Output the (X, Y) coordinate of the center of the cell containing the given text.  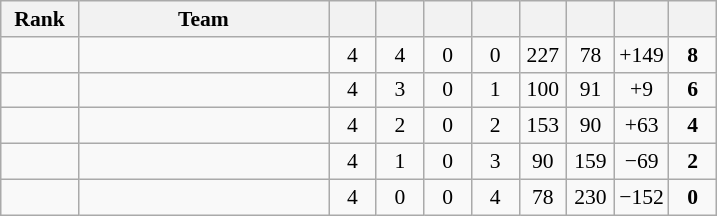
−152 (642, 197)
91 (591, 90)
230 (591, 197)
6 (693, 90)
+63 (642, 126)
153 (543, 126)
+149 (642, 55)
8 (693, 55)
227 (543, 55)
100 (543, 90)
Team (203, 19)
159 (591, 162)
+9 (642, 90)
−69 (642, 162)
Rank (40, 19)
